Detect which cell encompasses the target text, then output its [x, y] center coordinate. 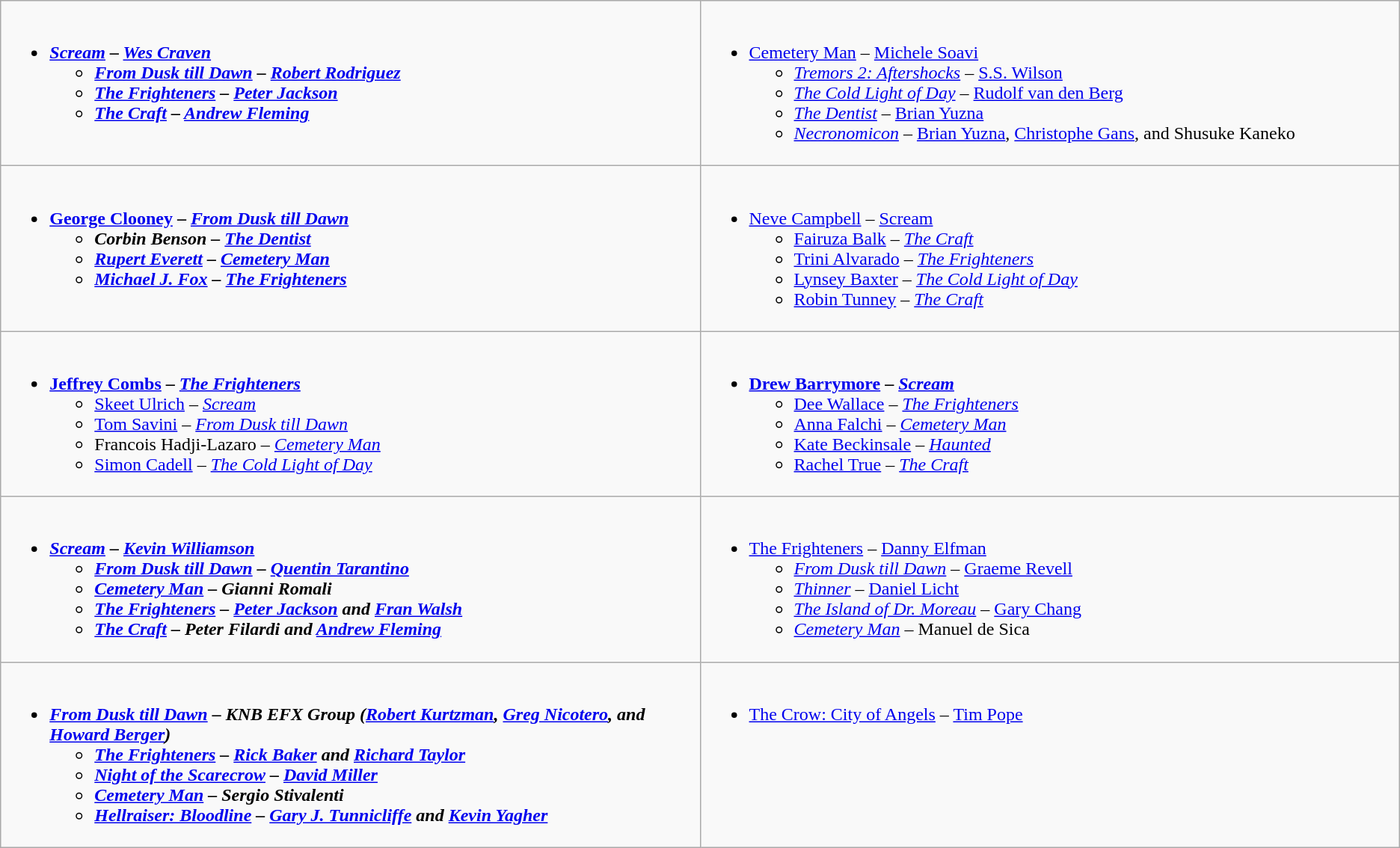
Drew Barrymore – Scream Dee Wallace – The FrightenersAnna Falchi – Cemetery ManKate Beckinsale – HauntedRachel True – The Craft [1050, 414]
George Clooney – From Dusk till DawnCorbin Benson – The DentistRupert Everett – Cemetery ManMichael J. Fox – The Frighteners [350, 248]
The Crow: City of Angels – Tim Pope [1050, 755]
Neve Campbell – ScreamFairuza Balk – The CraftTrini Alvarado – The FrightenersLynsey Baxter – The Cold Light of DayRobin Tunney – The Craft [1050, 248]
Scream – Wes Craven From Dusk till Dawn – Robert RodriguezThe Frighteners – Peter JacksonThe Craft – Andrew Fleming [350, 84]
